Provide the (X, Y) coordinate of the cell's center where the given text is located.  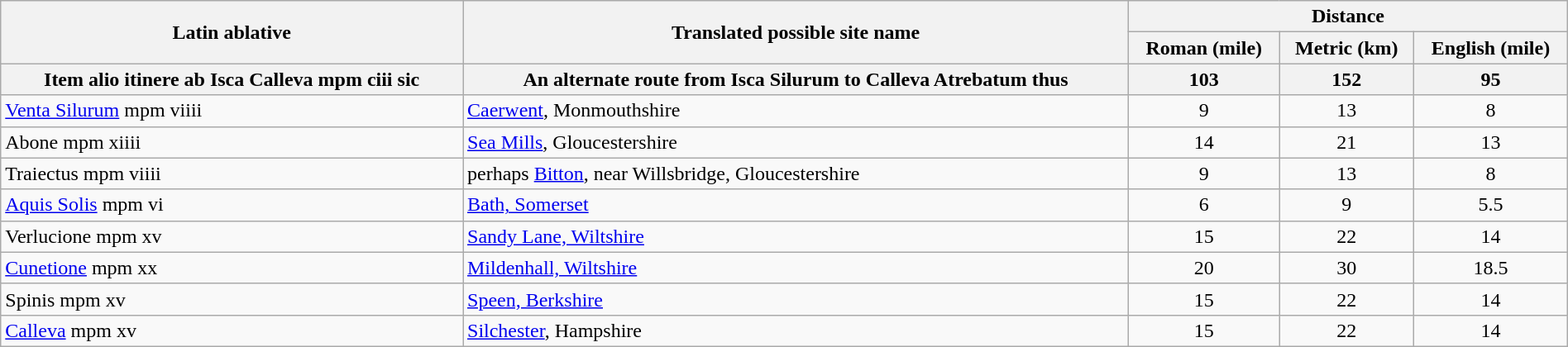
Translated possible site name (796, 32)
Abone mpm xiiii (232, 142)
Venta Silurum mpm viiii (232, 111)
Verlucione mpm xv (232, 236)
perhaps Bitton, near Willsbridge, Gloucestershire (796, 173)
Latin ablative (232, 32)
Roman (mile) (1204, 48)
5.5 (1491, 205)
Bath, Somerset (796, 205)
Caerwent, Monmouthshire (796, 111)
21 (1346, 142)
6 (1204, 205)
Silchester, Hampshire (796, 330)
Speen, Berkshire (796, 299)
95 (1491, 79)
103 (1204, 79)
30 (1346, 268)
Item alio itinere ab Isca Calleva mpm ciii sic (232, 79)
Sandy Lane, Wiltshire (796, 236)
Traiectus mpm viiii (232, 173)
English (mile) (1491, 48)
18.5 (1491, 268)
Mildenhall, Wiltshire (796, 268)
Aquis Solis mpm vi (232, 205)
Cunetione mpm xx (232, 268)
Metric (km) (1346, 48)
An alternate route from Isca Silurum to Calleva Atrebatum thus (796, 79)
Sea Mills, Gloucestershire (796, 142)
Spinis mpm xv (232, 299)
20 (1204, 268)
Distance (1348, 17)
Calleva mpm xv (232, 330)
152 (1346, 79)
